Determine the (X, Y) coordinate at the center of the cell enclosing the given text.  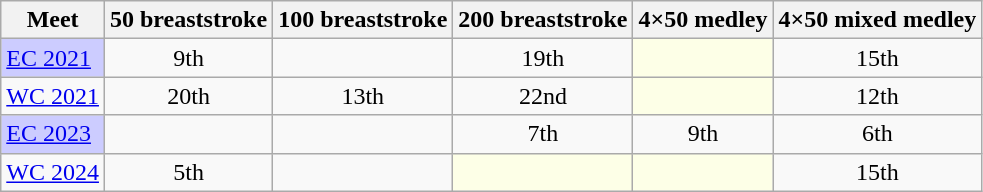
20th (188, 96)
7th (543, 134)
WC 2024 (53, 172)
19th (543, 58)
22nd (543, 96)
50 breaststroke (188, 20)
4×50 mixed medley (878, 20)
4×50 medley (703, 20)
13th (363, 96)
WC 2021 (53, 96)
5th (188, 172)
200 breaststroke (543, 20)
EC 2023 (53, 134)
EC 2021 (53, 58)
100 breaststroke (363, 20)
12th (878, 96)
Meet (53, 20)
6th (878, 134)
